Identify which cell holds the provided text, then report its (x, y) central coordinate. 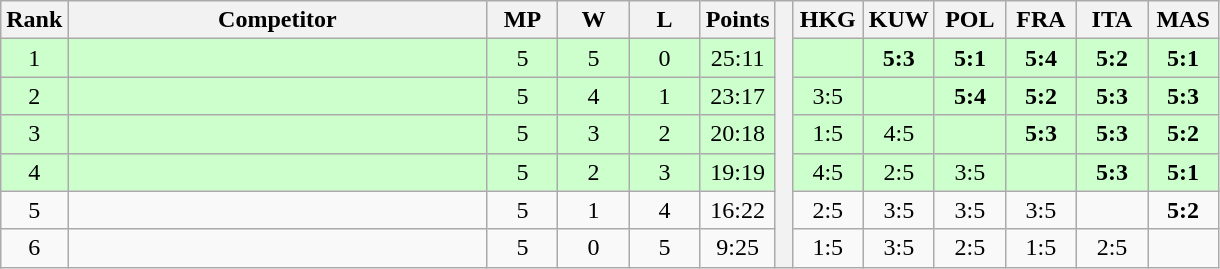
FRA (1040, 20)
MP (522, 20)
MAS (1184, 20)
Rank (34, 20)
25:11 (738, 58)
W (594, 20)
ITA (1112, 20)
L (664, 20)
POL (970, 20)
KUW (898, 20)
6 (34, 248)
20:18 (738, 134)
19:19 (738, 172)
Competitor (278, 20)
16:22 (738, 210)
23:17 (738, 96)
Points (738, 20)
9:25 (738, 248)
HKG (828, 20)
